Identify which cell holds the provided text, then report its [x, y] central coordinate. 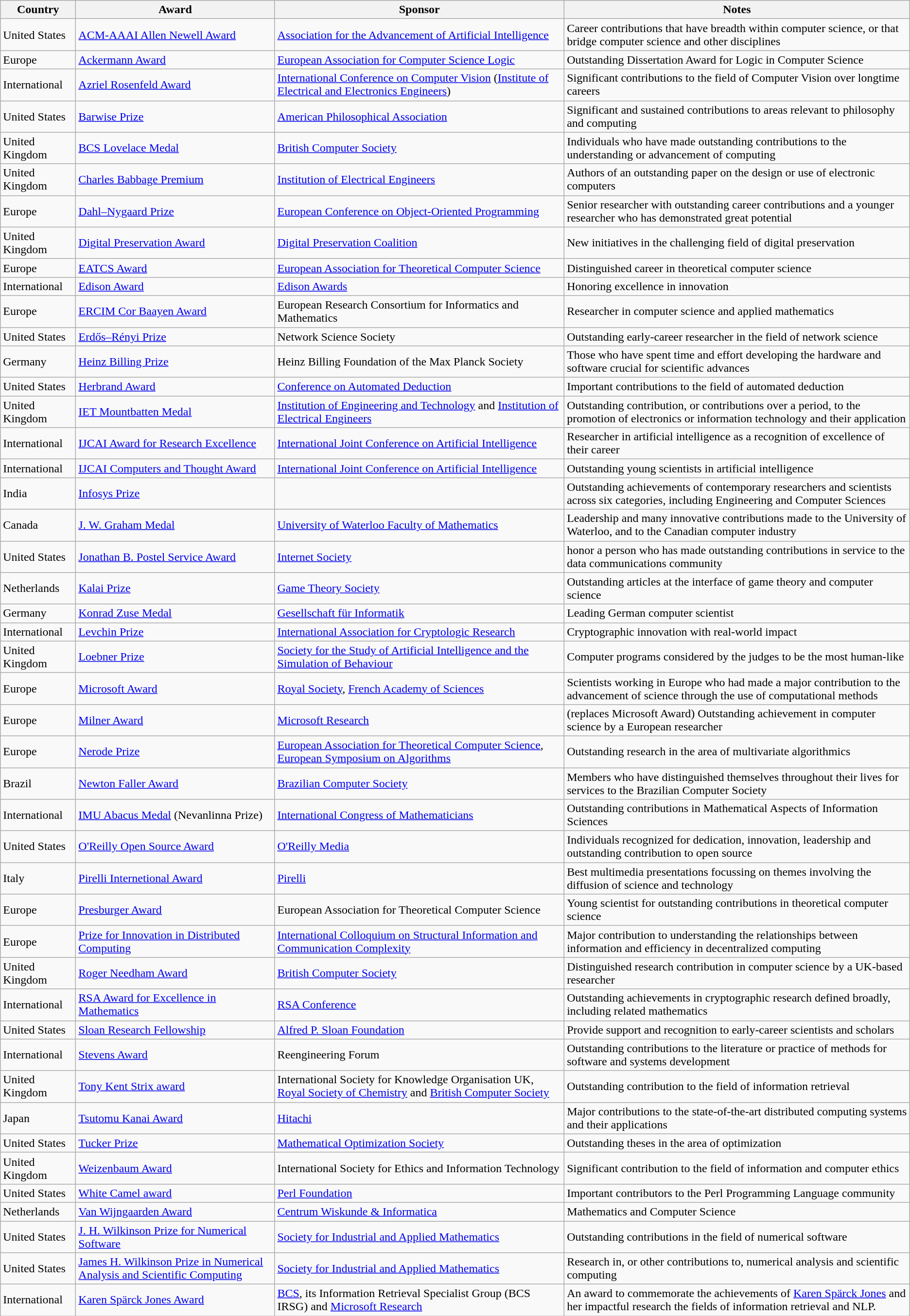
Hitachi [420, 1118]
EATCS Award [175, 268]
Cryptographic innovation with real-world impact [737, 632]
Ackermann Award [175, 60]
Microsoft Award [175, 688]
University of Waterloo Faculty of Mathematics [420, 525]
Young scientist for outstanding contributions in theoretical computer science [737, 910]
Outstanding Dissertation Award for Logic in Computer Science [737, 60]
European Research Consortium for Informatics and Mathematics [420, 311]
Outstanding achievements in cryptographic research defined broadly, including related mathematics [737, 1005]
Nerode Prize [175, 751]
Distinguished research contribution in computer science by a UK-based researcher [737, 973]
IJCAI Award for Research Excellence [175, 443]
Japan [38, 1118]
Best multimedia presentations focussing on themes involving the diffusion of science and technology [737, 879]
Royal Society, French Academy of Sciences [420, 688]
Centrum Wiskunde & Informatica [420, 1212]
European Conference on Object-Oriented Programming [420, 211]
Career contributions that have breadth within computer science, or that bridge computer science and other disciplines [737, 35]
Brazil [38, 783]
Roger Needham Award [175, 973]
BCS Lovelace Medal [175, 148]
ERCIM Cor Baayen Award [175, 311]
Significant contributions to the field of Computer Vision over longtime careers [737, 85]
Alfred P. Sloan Foundation [420, 1030]
Outstanding young scientists in artificial intelligence [737, 468]
Perl Foundation [420, 1193]
ACM-AAAI Allen Newell Award [175, 35]
Leadership and many innovative contributions made to the University of Waterloo, and to the Canadian computer industry [737, 525]
Provide support and recognition to early-career scientists and scholars [737, 1030]
Senior researcher with outstanding career contributions and a younger researcher who has demonstrated great potential [737, 211]
International Society for Ethics and Information Technology [420, 1168]
Institution of Engineering and Technology and Institution of Electrical Engineers [420, 412]
J. W. Graham Medal [175, 525]
Konrad Zuse Medal [175, 613]
Computer programs considered by the judges to be the most human-like [737, 657]
Stevens Award [175, 1055]
(replaces Microsoft Award) Outstanding achievement in computer science by a European researcher [737, 720]
Significant contribution to the field of information and computer ethics [737, 1168]
Researcher in computer science and applied mathematics [737, 311]
Heinz Billing Prize [175, 362]
Newton Faller Award [175, 783]
Weizenbaum Award [175, 1168]
Outstanding articles at the interface of game theory and computer science [737, 588]
Canada [38, 525]
Outstanding theses in the area of optimization [737, 1143]
Herbrand Award [175, 387]
Researcher in artificial intelligence as a recognition of excellence of their career [737, 443]
Award [175, 10]
Mathematics and Computer Science [737, 1212]
Tony Kent Strix award [175, 1087]
O'Reilly Media [420, 847]
Scientists working in Europe who had made a major contribution to the advancement of science through the use of computational methods [737, 688]
International Colloquium on Structural Information and Communication Complexity [420, 942]
IET Mountbatten Medal [175, 412]
Loebner Prize [175, 657]
Heinz Billing Foundation of the Max Planck Society [420, 362]
International Association for Cryptologic Research [420, 632]
Network Science Society [420, 337]
Outstanding contributions in the field of numerical software [737, 1236]
IMU Abacus Medal (Nevanlinna Prize) [175, 815]
Game Theory Society [420, 588]
honor a person who has made outstanding contributions in service to the data communications community [737, 557]
Karen Spärck Jones Award [175, 1300]
Dahl–Nygaard Prize [175, 211]
Outstanding early-career researcher in the field of network science [737, 337]
Individuals who have made outstanding contributions to the understanding or advancement of computing [737, 148]
Infosys Prize [175, 494]
Tucker Prize [175, 1143]
Jonathan B. Postel Service Award [175, 557]
Sloan Research Fellowship [175, 1030]
Digital Preservation Award [175, 243]
Important contributors to the Perl Programming Language community [737, 1193]
New initiatives in the challenging field of digital preservation [737, 243]
Presburger Award [175, 910]
International Congress of Mathematicians [420, 815]
Association for the Advancement of Artificial Intelligence [420, 35]
Country [38, 10]
Gesellschaft für Informatik [420, 613]
Society for the Study of Artificial Intelligence and the Simulation of Behaviour [420, 657]
Brazilian Computer Society [420, 783]
Individuals recognized for dedication, innovation, leadership and outstanding contribution to open source [737, 847]
American Philosophical Association [420, 117]
Van Wijngaarden Award [175, 1212]
Kalai Prize [175, 588]
Outstanding contributions in Mathematical Aspects of Information Sciences [737, 815]
Leading German computer scientist [737, 613]
Levchin Prize [175, 632]
IJCAI Computers and Thought Award [175, 468]
Reengineering Forum [420, 1055]
Important contributions to the field of automated deduction [737, 387]
International Conference on Computer Vision (Institute of Electrical and Electronics Engineers) [420, 85]
Conference on Automated Deduction [420, 387]
An award to commemorate the achievements of Karen Spärck Jones and her impactful research the fields of information retrieval and NLP. [737, 1300]
Institution of Electrical Engineers [420, 180]
Outstanding contribution to the field of information retrieval [737, 1087]
Significant and sustained contributions to areas relevant to philosophy and computing [737, 117]
Sponsor [420, 10]
Outstanding contributions to the literature or practice of methods for software and systems development [737, 1055]
Honoring excellence in innovation [737, 286]
Major contribution to understanding the relationships between information and efficiency in decentralized computing [737, 942]
India [38, 494]
Research in, or other contributions to, numerical analysis and scientific computing [737, 1268]
Outstanding research in the area of multivariate algorithmics [737, 751]
J. H. Wilkinson Prize for Numerical Software [175, 1236]
White Camel award [175, 1193]
Major contributions to the state-of-the-art distributed computing systems and their applications [737, 1118]
Milner Award [175, 720]
Mathematical Optimization Society [420, 1143]
RSA Conference [420, 1005]
Digital Preservation Coalition [420, 243]
Charles Babbage Premium [175, 180]
Erdős–Rényi Prize [175, 337]
International Society for Knowledge Organisation UK, Royal Society of Chemistry and British Computer Society [420, 1087]
Distinguished career in theoretical computer science [737, 268]
Edison Award [175, 286]
Members who have distinguished themselves throughout their lives for services to the Brazilian Computer Society [737, 783]
European Association for Theoretical Computer Science, European Symposium on Algorithms [420, 751]
BCS, its Information Retrieval Specialist Group (BCS IRSG) and Microsoft Research [420, 1300]
Pirelli [420, 879]
James H. Wilkinson Prize in Numerical Analysis and Scientific Computing [175, 1268]
Notes [737, 10]
Prize for Innovation in Distributed Computing [175, 942]
RSA Award for Excellence in Mathematics [175, 1005]
Italy [38, 879]
Edison Awards [420, 286]
Barwise Prize [175, 117]
Outstanding achievements of contemporary researchers and scientists across six categories, including Engineering and Computer Sciences [737, 494]
Internet Society [420, 557]
European Association for Computer Science Logic [420, 60]
Azriel Rosenfeld Award [175, 85]
Outstanding contribution, or contributions over a period, to the promotion of electronics or information technology and their application [737, 412]
Authors of an outstanding paper on the design or use of electronic computers [737, 180]
Those who have spent time and effort developing the hardware and software crucial for scientific advances [737, 362]
Microsoft Research [420, 720]
O'Reilly Open Source Award [175, 847]
Pirelli Internetional Award [175, 879]
Tsutomu Kanai Award [175, 1118]
